Locate the cell with the specified text and output its (x, y) center coordinate. 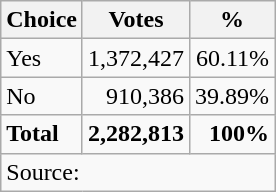
100% (232, 134)
Yes (42, 58)
% (232, 20)
39.89% (232, 96)
Source: (138, 172)
Total (42, 134)
No (42, 96)
60.11% (232, 58)
Votes (136, 20)
910,386 (136, 96)
2,282,813 (136, 134)
1,372,427 (136, 58)
Choice (42, 20)
